Return (x, y) of the center of cell containing provided text 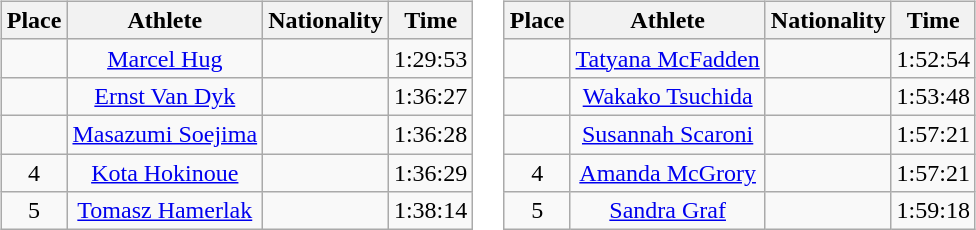
Marcel Hug (165, 58)
Masazumi Soejima (165, 134)
1:38:14 (430, 211)
1:29:53 (430, 58)
Tomasz Hamerlak (165, 211)
1:59:18 (933, 211)
Tatyana McFadden (668, 58)
Susannah Scaroni (668, 134)
Wakako Tsuchida (668, 96)
Sandra Graf (668, 211)
1:36:27 (430, 96)
1:53:48 (933, 96)
1:36:28 (430, 134)
Ernst Van Dyk (165, 96)
Amanda McGrory (668, 173)
Kota Hokinoue (165, 173)
1:36:29 (430, 173)
1:52:54 (933, 58)
